Extract the [X, Y] coordinate from the center of the cell holding the provided text.  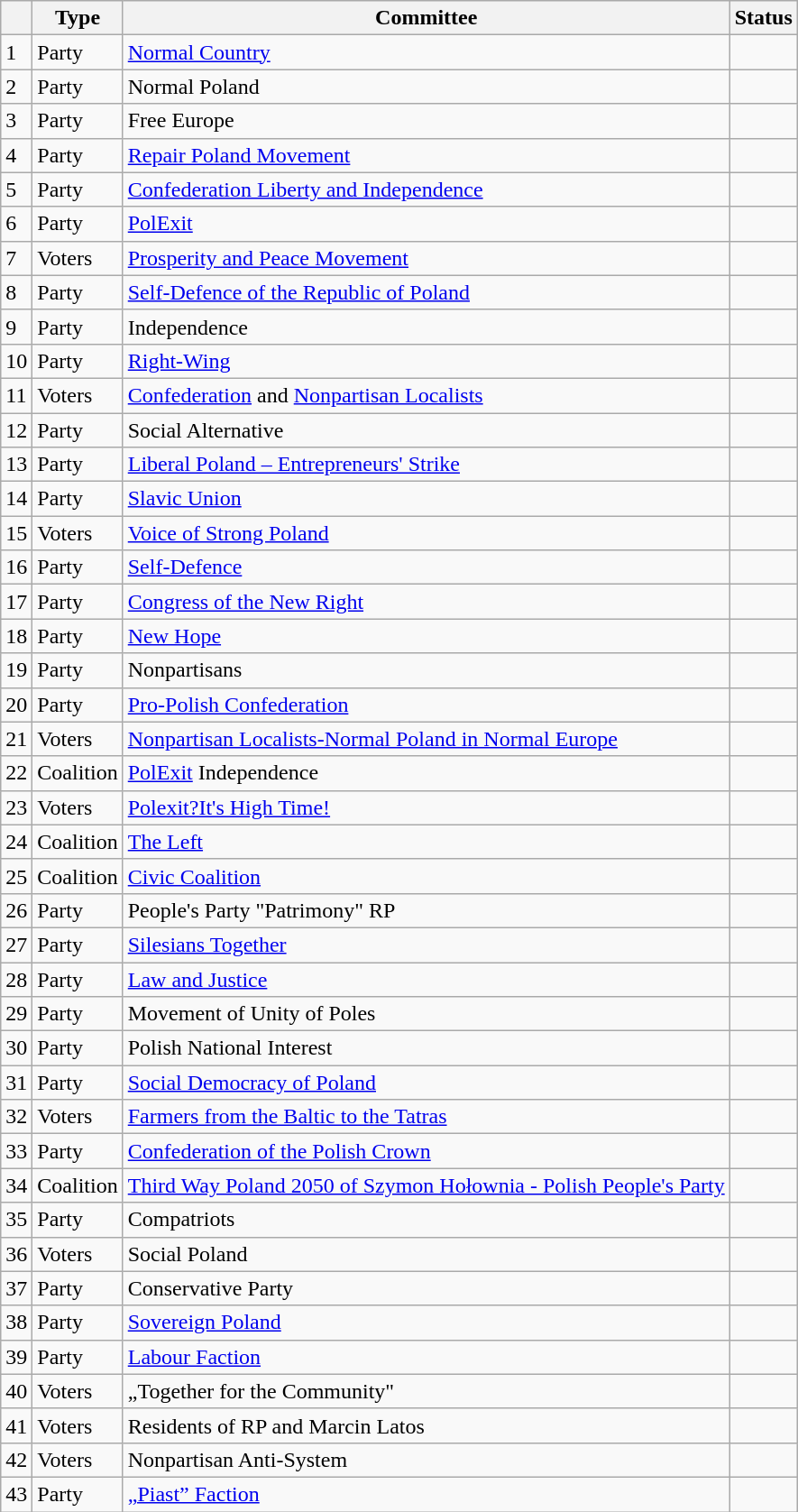
16 [16, 567]
37 [16, 1288]
21 [16, 739]
38 [16, 1323]
33 [16, 1151]
25 [16, 876]
„Piast” Faction [426, 1494]
Self-Defence of the Republic of Poland [426, 292]
Congress of the New Right [426, 602]
15 [16, 533]
Social Poland [426, 1254]
13 [16, 465]
Liberal Poland – Entrepreneurs' Strike [426, 465]
Normal Country [426, 52]
Normal Poland [426, 87]
7 [16, 258]
Nonpartisan Anti-System [426, 1460]
Conservative Party [426, 1288]
39 [16, 1357]
5 [16, 189]
Movement of Unity of Poles [426, 1014]
People's Party "Patrimony" RP [426, 910]
Labour Faction [426, 1357]
34 [16, 1185]
18 [16, 636]
24 [16, 842]
Silesians Together [426, 945]
27 [16, 945]
8 [16, 292]
30 [16, 1048]
PolExit [426, 224]
20 [16, 705]
3 [16, 121]
22 [16, 773]
Social Alternative [426, 430]
23 [16, 807]
Right-Wing [426, 361]
1 [16, 52]
Third Way Poland 2050 of Szymon Hołownia - Polish People's Party [426, 1185]
Free Europe [426, 121]
12 [16, 430]
PolExit Independence [426, 773]
Pro-Polish Confederation [426, 705]
17 [16, 602]
Nonpartisan Localists-Normal Poland in Normal Europe [426, 739]
41 [16, 1425]
Confederation Liberty and Independence [426, 189]
Confederation of the Polish Crown [426, 1151]
9 [16, 327]
28 [16, 979]
26 [16, 910]
Compatriots [426, 1220]
Social Democracy of Poland [426, 1083]
Polexit?It's High Time! [426, 807]
42 [16, 1460]
New Hope [426, 636]
Independence [426, 327]
29 [16, 1014]
2 [16, 87]
36 [16, 1254]
Committee [426, 18]
Self-Defence [426, 567]
4 [16, 155]
Voice of Strong Poland [426, 533]
Prosperity and Peace Movement [426, 258]
Repair Poland Movement [426, 155]
Confederation and Nonpartisan Localists [426, 395]
Civic Coalition [426, 876]
6 [16, 224]
10 [16, 361]
„Together for the Community" [426, 1391]
31 [16, 1083]
Status [763, 18]
11 [16, 395]
Polish National Interest [426, 1048]
Type [78, 18]
40 [16, 1391]
Nonpartisans [426, 670]
32 [16, 1117]
The Left [426, 842]
14 [16, 499]
35 [16, 1220]
Residents of RP and Marcin Latos [426, 1425]
Farmers from the Baltic to the Tatras [426, 1117]
Law and Justice [426, 979]
43 [16, 1494]
Sovereign Poland [426, 1323]
Slavic Union [426, 499]
19 [16, 670]
